For the text-containing cell, return its midpoint in [X, Y] coordinate format. 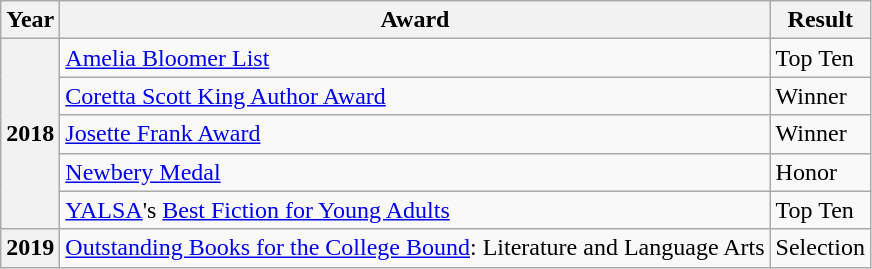
Newbery Medal [415, 172]
Honor [820, 172]
Josette Frank Award [415, 134]
2018 [30, 134]
Award [415, 20]
Result [820, 20]
Coretta Scott King Author Award [415, 96]
Selection [820, 248]
Year [30, 20]
2019 [30, 248]
Outstanding Books for the College Bound: Literature and Language Arts [415, 248]
YALSA's Best Fiction for Young Adults [415, 210]
Amelia Bloomer List [415, 58]
